Return (X, Y) of the center of cell containing provided text 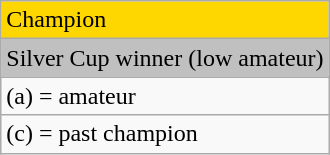
(a) = amateur (165, 96)
Silver Cup winner (low amateur) (165, 58)
Champion (165, 20)
(c) = past champion (165, 134)
